Locate the cell with the specified text and output its (x, y) center coordinate. 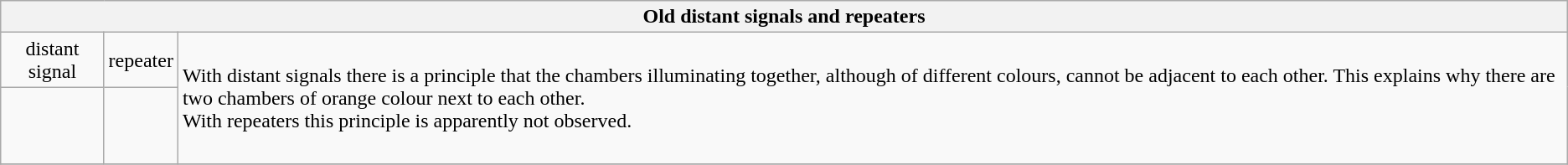
distant signal (52, 60)
Old distant signals and repeaters (784, 17)
repeater (141, 60)
